Output the (x, y) coordinate of the center of the cell containing the given text.  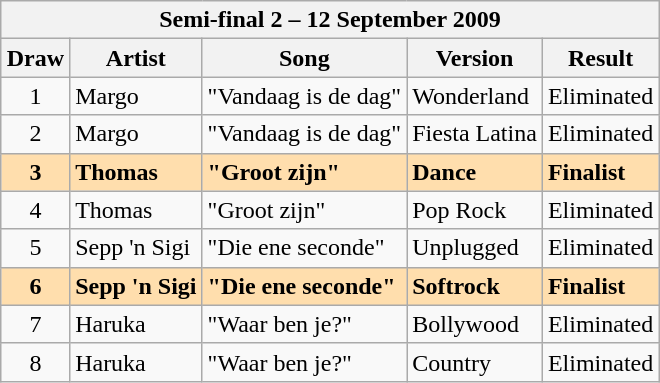
Draw (35, 58)
8 (35, 362)
Bollywood (475, 324)
1 (35, 96)
Wonderland (475, 96)
Artist (136, 58)
Country (475, 362)
5 (35, 248)
2 (35, 134)
6 (35, 286)
Dance (475, 172)
Fiesta Latina (475, 134)
4 (35, 210)
7 (35, 324)
Semi-final 2 – 12 September 2009 (330, 20)
Song (304, 58)
Result (600, 58)
3 (35, 172)
Softrock (475, 286)
Unplugged (475, 248)
Version (475, 58)
Pop Rock (475, 210)
